Search for the cell housing the specified text and yield its (x, y) center coordinate. 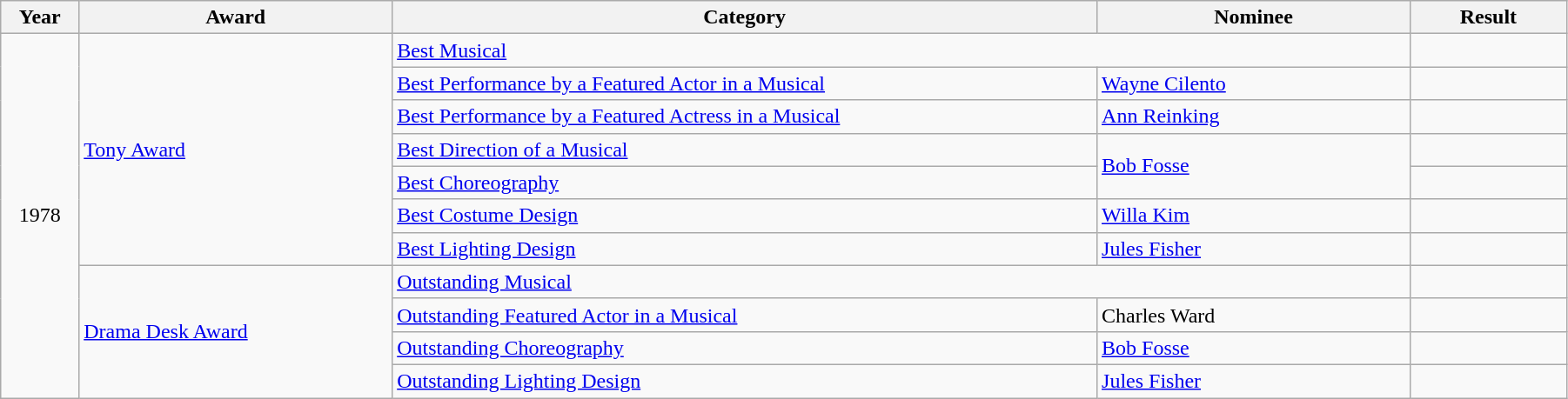
Charles Ward (1254, 315)
Outstanding Choreography (745, 348)
Year (40, 17)
Best Performance by a Featured Actor in a Musical (745, 83)
Best Musical (901, 50)
Result (1488, 17)
Wayne Cilento (1254, 83)
Best Choreography (745, 183)
Award (236, 17)
Nominee (1254, 17)
Ann Reinking (1254, 116)
Drama Desk Award (236, 331)
Willa Kim (1254, 216)
Best Lighting Design (745, 249)
Tony Award (236, 150)
Category (745, 17)
1978 (40, 216)
Best Costume Design (745, 216)
Best Performance by a Featured Actress in a Musical (745, 116)
Outstanding Musical (901, 282)
Outstanding Featured Actor in a Musical (745, 315)
Best Direction of a Musical (745, 150)
Outstanding Lighting Design (745, 381)
